Identify which cell holds the provided text, then report its (X, Y) central coordinate. 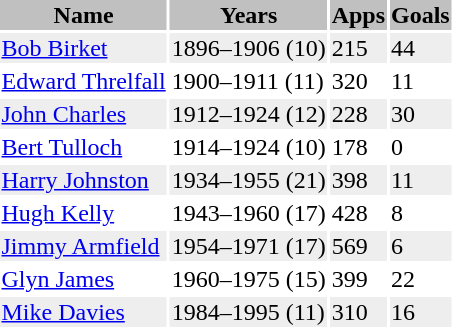
Harry Johnston (84, 180)
1934–1955 (21) (248, 180)
1954–1971 (17) (248, 246)
30 (421, 114)
John Charles (84, 114)
1896–1906 (10) (248, 48)
399 (358, 279)
Mike Davies (84, 312)
Edward Threlfall (84, 81)
1943–1960 (17) (248, 213)
Glyn James (84, 279)
428 (358, 213)
398 (358, 180)
44 (421, 48)
1912–1924 (12) (248, 114)
228 (358, 114)
22 (421, 279)
178 (358, 147)
Apps (358, 15)
Goals (421, 15)
Name (84, 15)
1914–1924 (10) (248, 147)
310 (358, 312)
16 (421, 312)
8 (421, 213)
320 (358, 81)
215 (358, 48)
6 (421, 246)
569 (358, 246)
1984–1995 (11) (248, 312)
Jimmy Armfield (84, 246)
Bert Tulloch (84, 147)
Hugh Kelly (84, 213)
0 (421, 147)
1960–1975 (15) (248, 279)
1900–1911 (11) (248, 81)
Years (248, 15)
Bob Birket (84, 48)
